Extract the [x, y] coordinate from the center of the cell holding the provided text.  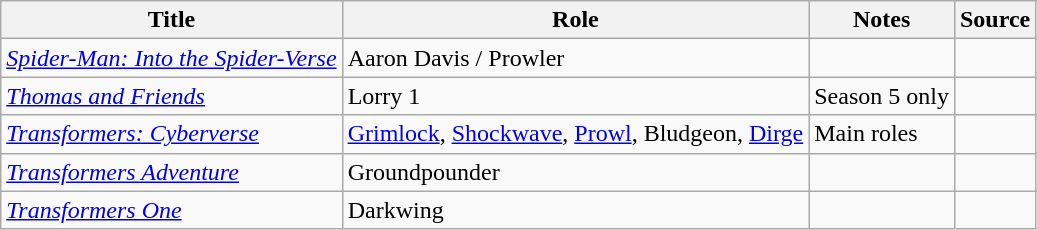
Main roles [882, 134]
Spider-Man: Into the Spider-Verse [172, 58]
Transformers Adventure [172, 172]
Transformers One [172, 210]
Lorry 1 [576, 96]
Groundpounder [576, 172]
Thomas and Friends [172, 96]
Aaron Davis / Prowler [576, 58]
Notes [882, 20]
Title [172, 20]
Season 5 only [882, 96]
Grimlock, Shockwave, Prowl, Bludgeon, Dirge [576, 134]
Darkwing [576, 210]
Source [994, 20]
Role [576, 20]
Transformers: Cyberverse [172, 134]
